Search for the cell housing the specified text and yield its [x, y] center coordinate. 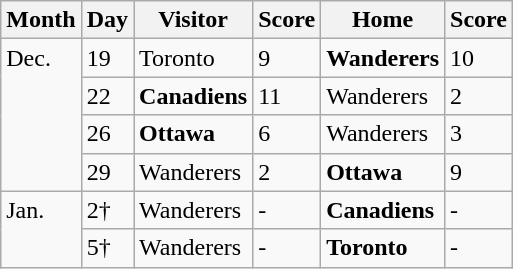
29 [107, 172]
2† [107, 210]
3 [479, 134]
Day [107, 20]
Visitor [194, 20]
Jan. [41, 229]
Dec. [41, 115]
26 [107, 134]
5† [107, 248]
Month [41, 20]
19 [107, 58]
6 [287, 134]
10 [479, 58]
11 [287, 96]
22 [107, 96]
Home [383, 20]
